Detect which cell encompasses the target text, then output its (x, y) center coordinate. 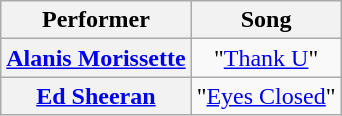
Performer (96, 20)
Alanis Morissette (96, 58)
Ed Sheeran (96, 96)
"Thank U" (266, 58)
Song (266, 20)
"Eyes Closed" (266, 96)
